Search for the cell housing the specified text and yield its [x, y] center coordinate. 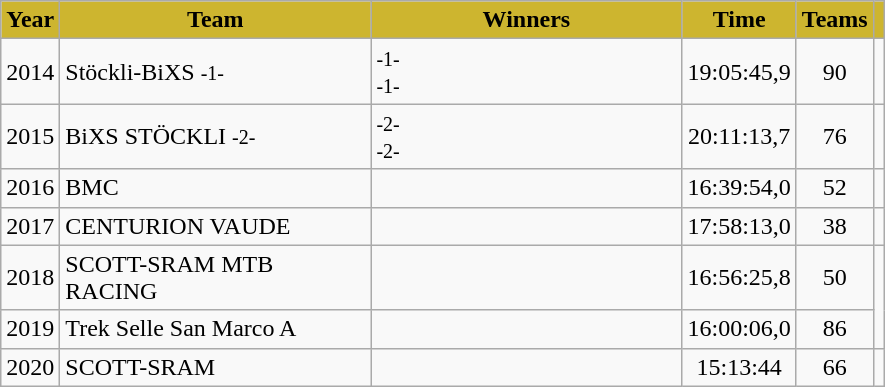
16:00:06,0 [739, 329]
86 [834, 329]
19:05:45,9 [739, 72]
2016 [30, 188]
2014 [30, 72]
2018 [30, 278]
-2- -2- [526, 136]
Year [30, 20]
2017 [30, 226]
Winners [526, 20]
Team [216, 20]
-1- -1- [526, 72]
17:58:13,0 [739, 226]
20:11:13,7 [739, 136]
38 [834, 226]
SCOTT-SRAM [216, 367]
16:39:54,0 [739, 188]
SCOTT-SRAM MTB RACING [216, 278]
Time [739, 20]
Stöckli-BiXS -1- [216, 72]
BiXS STÖCKLI -2- [216, 136]
2019 [30, 329]
2020 [30, 367]
16:56:25,8 [739, 278]
66 [834, 367]
CENTURION VAUDE [216, 226]
BMC [216, 188]
15:13:44 [739, 367]
2015 [30, 136]
52 [834, 188]
90 [834, 72]
Trek Selle San Marco A [216, 329]
Teams [834, 20]
76 [834, 136]
50 [834, 278]
